Locate the cell with the specified text and output its [X, Y] center coordinate. 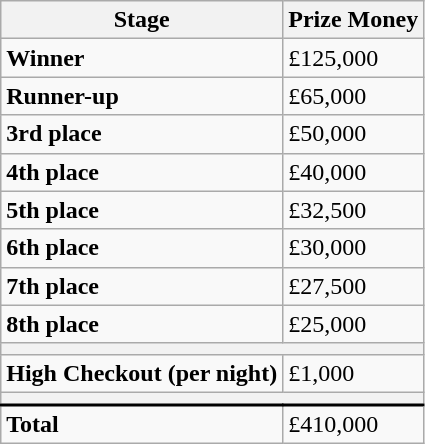
4th place [142, 172]
£30,000 [354, 248]
6th place [142, 248]
5th place [142, 210]
£40,000 [354, 172]
£27,500 [354, 286]
£65,000 [354, 96]
Winner [142, 58]
3rd place [142, 134]
£410,000 [354, 424]
Total [142, 424]
£32,500 [354, 210]
High Checkout (per night) [142, 373]
Stage [142, 20]
Runner-up [142, 96]
£25,000 [354, 324]
8th place [142, 324]
£50,000 [354, 134]
£125,000 [354, 58]
7th place [142, 286]
Prize Money [354, 20]
£1,000 [354, 373]
